Return [X, Y] of the center of cell containing provided text 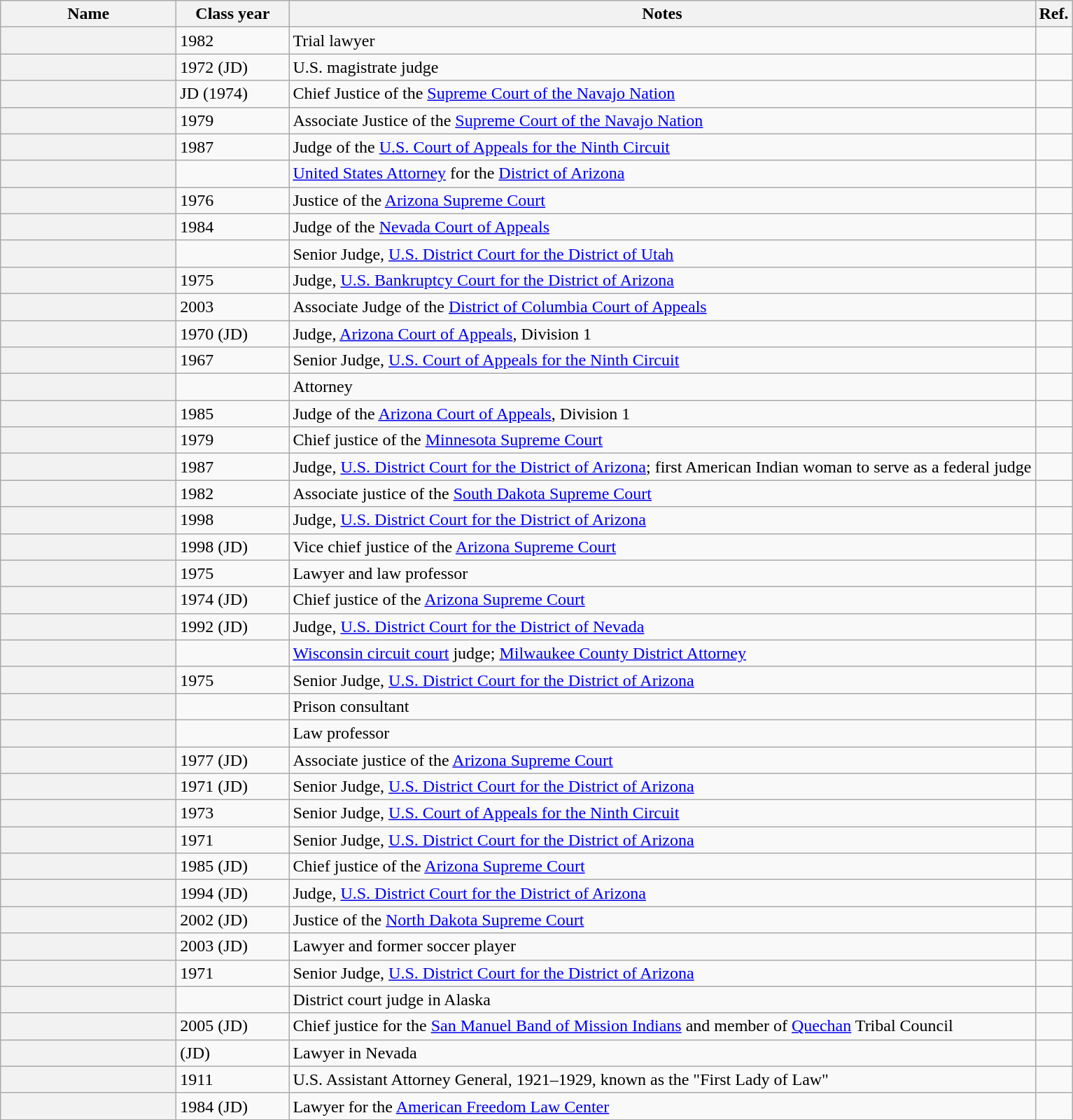
1984 (JD) [232, 1106]
2003 (JD) [232, 946]
1992 (JD) [232, 626]
Chief justice of the Minnesota Supreme Court [662, 440]
Trial lawyer [662, 41]
District court judge in Alaska [662, 1000]
Lawyer and former soccer player [662, 946]
Lawyer and law professor [662, 573]
Senior Judge, U.S. District Court for the District of Utah [662, 253]
Justice of the North Dakota Supreme Court [662, 920]
Vice chief justice of the Arizona Supreme Court [662, 547]
Prison consultant [662, 706]
1994 (JD) [232, 893]
Law professor [662, 733]
1976 [232, 200]
1977 (JD) [232, 759]
1911 [232, 1079]
Judge of the U.S. Court of Appeals for the Ninth Circuit [662, 147]
1974 (JD) [232, 600]
1985 (JD) [232, 867]
2005 (JD) [232, 1026]
Justice of the Arizona Supreme Court [662, 200]
JD (1974) [232, 94]
(JD) [232, 1053]
Judge, Arizona Court of Appeals, Division 1 [662, 334]
Associate Justice of the Supreme Court of the Navajo Nation [662, 120]
Judge, U.S. Bankruptcy Court for the District of Arizona [662, 280]
Chief Justice of the Supreme Court of the Navajo Nation [662, 94]
Associate justice of the Arizona Supreme Court [662, 759]
1971 (JD) [232, 787]
Ref. [1054, 14]
Class year [232, 14]
Wisconsin circuit court judge; Milwaukee County District Attorney [662, 653]
Judge of the Arizona Court of Appeals, Division 1 [662, 414]
Attorney [662, 387]
U.S. magistrate judge [662, 67]
1973 [232, 813]
Name [88, 14]
Associate justice of the South Dakota Supreme Court [662, 493]
2002 (JD) [232, 920]
Notes [662, 14]
1998 (JD) [232, 547]
Judge, U.S. District Court for the District of Arizona; first American Indian woman to serve as a federal judge [662, 467]
Lawyer for the American Freedom Law Center [662, 1106]
Judge of the Nevada Court of Appeals [662, 227]
U.S. Assistant Attorney General, 1921–1929, known as the "First Lady of Law" [662, 1079]
1970 (JD) [232, 334]
Judge, U.S. District Court for the District of Nevada [662, 626]
1985 [232, 414]
Lawyer in Nevada [662, 1053]
2003 [232, 307]
1972 (JD) [232, 67]
1967 [232, 360]
United States Attorney for the District of Arizona [662, 174]
1984 [232, 227]
Chief justice for the San Manuel Band of Mission Indians and member of Quechan Tribal Council [662, 1026]
1998 [232, 520]
Associate Judge of the District of Columbia Court of Appeals [662, 307]
